Find where the given text appears and provide that cell's center as (X, Y) coordinate. 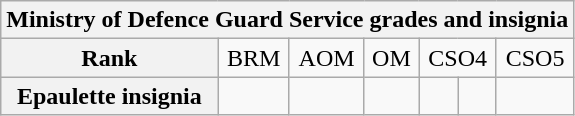
Ministry of Defence Guard Service grades and insignia (288, 20)
Epaulette insignia (110, 96)
BRM (254, 58)
AOM (326, 58)
CSO5 (534, 58)
CSO4 (458, 58)
Rank (110, 58)
OM (392, 58)
